Determine the (X, Y) coordinate at the center of the cell enclosing the given text.  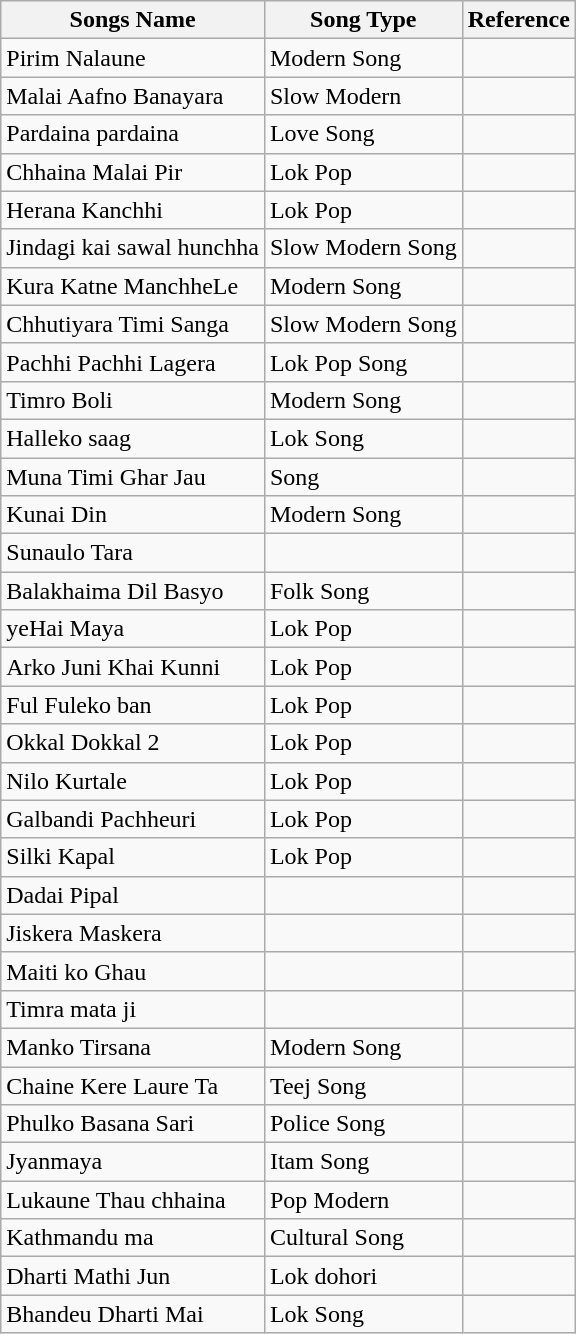
Silki Kapal (133, 857)
Herana Kanchhi (133, 210)
Ful Fuleko ban (133, 705)
Bhandeu Dharti Mai (133, 1314)
Pachhi Pachhi Lagera (133, 362)
Pop Modern (363, 1200)
Chhutiyara Timi Sanga (133, 324)
Slow Modern (363, 96)
Sunaulo Tara (133, 553)
Maiti ko Ghau (133, 971)
Nilo Kurtale (133, 781)
Lukaune Thau chhaina (133, 1200)
Teej Song (363, 1085)
Galbandi Pachheuri (133, 819)
Pardaina pardaina (133, 134)
Songs Name (133, 20)
Balakhaima Dil Basyo (133, 591)
Jiskera Maskera (133, 933)
Jindagi kai sawal hunchha (133, 248)
Timro Boli (133, 400)
Chaine Kere Laure Ta (133, 1085)
Cultural Song (363, 1238)
Kunai Din (133, 515)
Lok dohori (363, 1276)
Arko Juni Khai Kunni (133, 667)
Halleko saag (133, 438)
Okkal Dokkal 2 (133, 743)
Kathmandu ma (133, 1238)
Lok Pop Song (363, 362)
Muna Timi Ghar Jau (133, 477)
Dharti Mathi Jun (133, 1276)
Malai Aafno Banayara (133, 96)
Song (363, 477)
Pirim Nalaune (133, 58)
Song Type (363, 20)
Dadai Pipal (133, 895)
Police Song (363, 1124)
Itam Song (363, 1162)
Chhaina Malai Pir (133, 172)
Folk Song (363, 591)
Kura Katne ManchheLe (133, 286)
Love Song (363, 134)
Manko Tirsana (133, 1047)
Reference (518, 20)
Jyanmaya (133, 1162)
Phulko Basana Sari (133, 1124)
yeHai Maya (133, 629)
Timra mata ji (133, 1009)
